Return [X, Y] of the center of cell containing provided text 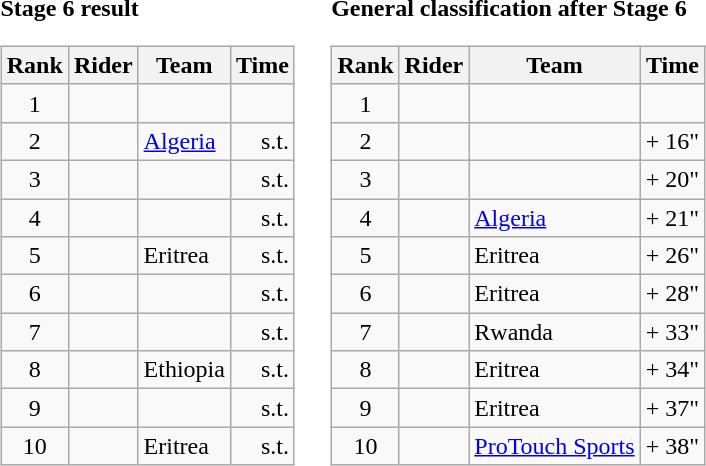
+ 20" [672, 179]
+ 34" [672, 370]
+ 16" [672, 141]
+ 21" [672, 217]
+ 38" [672, 446]
+ 26" [672, 256]
Rwanda [554, 332]
+ 37" [672, 408]
Ethiopia [184, 370]
+ 33" [672, 332]
+ 28" [672, 294]
ProTouch Sports [554, 446]
